Determine the [x, y] coordinate at the center of the cell enclosing the given text.  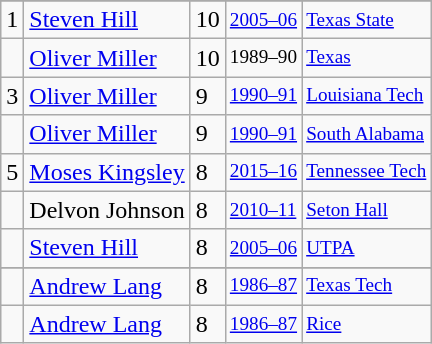
Texas [366, 58]
Texas State [366, 20]
2010–11 [263, 210]
Tennessee Tech [366, 172]
Louisiana Tech [366, 96]
South Alabama [366, 134]
5 [12, 172]
Texas Tech [366, 286]
Seton Hall [366, 210]
1 [12, 20]
Moses Kingsley [107, 172]
Delvon Johnson [107, 210]
3 [12, 96]
Rice [366, 324]
2015–16 [263, 172]
1989–90 [263, 58]
UTPA [366, 248]
